Pinpoint the cell where the given text exists, returning its [x, y] midpoint coordinate. 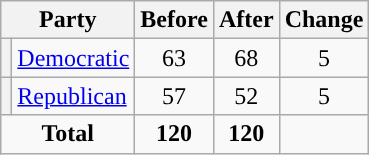
68 [246, 58]
Party [68, 20]
63 [174, 58]
57 [174, 96]
After [246, 20]
Democratic [74, 58]
Before [174, 20]
Change [324, 20]
Republican [74, 96]
Total [68, 134]
52 [246, 96]
